Capture the cell that displays the provided text and extract its [X, Y] central coordinate. 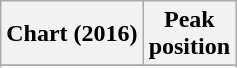
Peak position [189, 34]
Chart (2016) [72, 34]
